Scan for the cell matching the given text and deliver its (X, Y) coordinate at center. 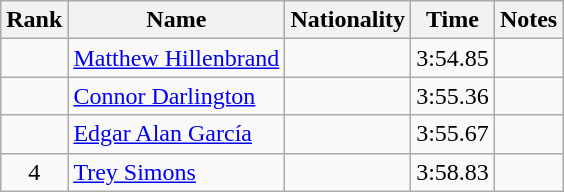
Connor Darlington (176, 96)
Nationality (348, 20)
Trey Simons (176, 172)
Rank (34, 20)
Notes (528, 20)
3:55.67 (453, 134)
3:54.85 (453, 58)
3:55.36 (453, 96)
Time (453, 20)
Edgar Alan García (176, 134)
4 (34, 172)
3:58.83 (453, 172)
Matthew Hillenbrand (176, 58)
Name (176, 20)
